Provide the [x, y] coordinate of the cell's center where the given text is located.  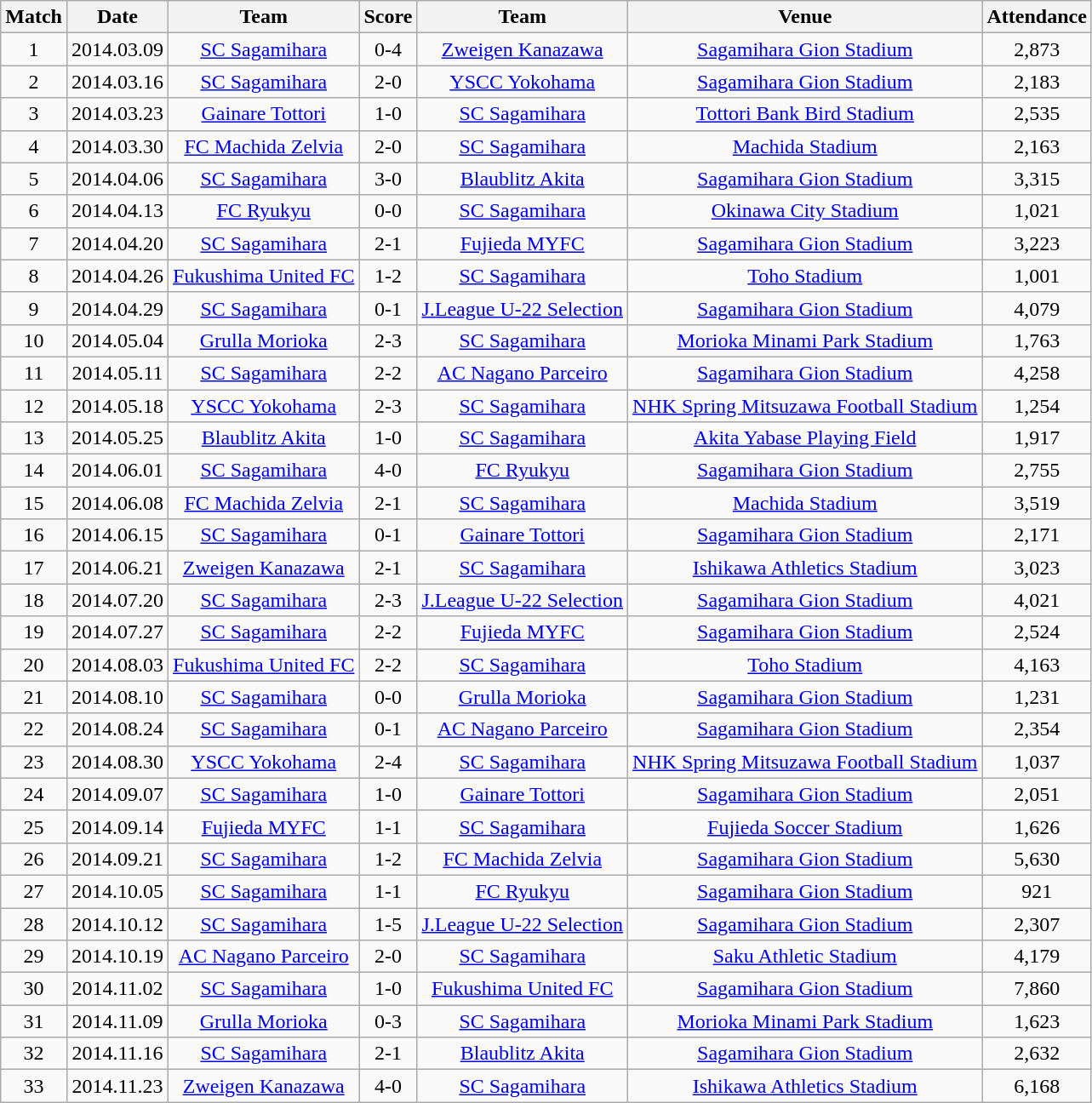
1,626 [1037, 826]
23 [34, 762]
1,254 [1037, 406]
2,354 [1037, 729]
2,524 [1037, 632]
2014.04.26 [117, 276]
Fujieda Soccer Stadium [805, 826]
31 [34, 1021]
2014.07.20 [117, 600]
2014.11.23 [117, 1086]
2014.05.18 [117, 406]
Saku Athletic Stadium [805, 957]
4,079 [1037, 308]
2014.03.30 [117, 146]
12 [34, 406]
1,763 [1037, 340]
Tottori Bank Bird Stadium [805, 114]
5,630 [1037, 859]
1,001 [1037, 276]
2014.05.04 [117, 340]
2014.06.21 [117, 568]
921 [1037, 891]
2014.10.05 [117, 891]
2014.03.09 [117, 49]
2014.07.27 [117, 632]
2014.08.30 [117, 762]
2014.04.06 [117, 179]
10 [34, 340]
2,535 [1037, 114]
2014.09.14 [117, 826]
2014.11.02 [117, 989]
2014.06.08 [117, 503]
2014.11.16 [117, 1054]
2014.06.01 [117, 471]
Date [117, 17]
Okinawa City Stadium [805, 211]
27 [34, 891]
2014.09.21 [117, 859]
4 [34, 146]
32 [34, 1054]
24 [34, 794]
1,231 [1037, 697]
15 [34, 503]
3,023 [1037, 568]
4,258 [1037, 373]
2014.04.20 [117, 243]
30 [34, 989]
2014.08.24 [117, 729]
2014.03.16 [117, 82]
2 [34, 82]
3 [34, 114]
2,163 [1037, 146]
8 [34, 276]
9 [34, 308]
2,755 [1037, 471]
19 [34, 632]
1,623 [1037, 1021]
2014.05.11 [117, 373]
4,021 [1037, 600]
7 [34, 243]
6 [34, 211]
29 [34, 957]
3-0 [388, 179]
0-4 [388, 49]
28 [34, 923]
2014.08.03 [117, 665]
16 [34, 535]
2014.04.13 [117, 211]
1-5 [388, 923]
14 [34, 471]
Akita Yabase Playing Field [805, 438]
22 [34, 729]
Match [34, 17]
5 [34, 179]
2014.11.09 [117, 1021]
1 [34, 49]
21 [34, 697]
2,873 [1037, 49]
1,021 [1037, 211]
2014.04.29 [117, 308]
33 [34, 1086]
26 [34, 859]
2014.10.19 [117, 957]
20 [34, 665]
Venue [805, 17]
3,315 [1037, 179]
11 [34, 373]
2,307 [1037, 923]
2,051 [1037, 794]
2,171 [1037, 535]
2014.10.12 [117, 923]
2014.09.07 [117, 794]
0-3 [388, 1021]
2014.06.15 [117, 535]
13 [34, 438]
7,860 [1037, 989]
25 [34, 826]
2,632 [1037, 1054]
2014.05.25 [117, 438]
Score [388, 17]
17 [34, 568]
4,163 [1037, 665]
3,519 [1037, 503]
Attendance [1037, 17]
2-4 [388, 762]
18 [34, 600]
6,168 [1037, 1086]
3,223 [1037, 243]
2014.08.10 [117, 697]
4,179 [1037, 957]
2,183 [1037, 82]
1,917 [1037, 438]
2014.03.23 [117, 114]
1,037 [1037, 762]
